Locate the cell with the specified text and output its [x, y] center coordinate. 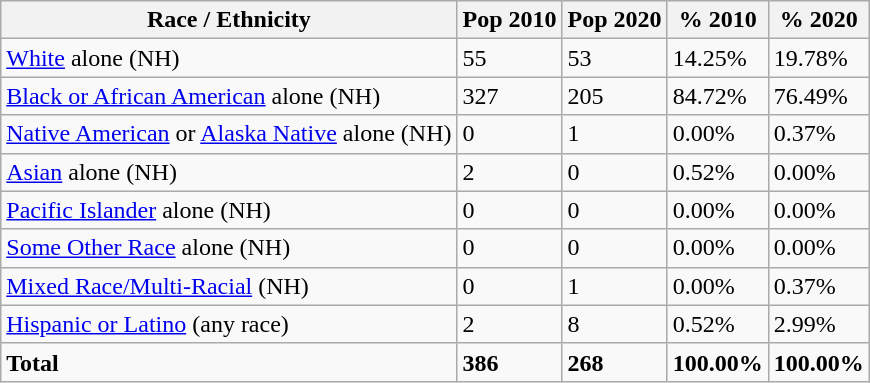
White alone (NH) [229, 58]
Pop 2020 [614, 20]
327 [510, 96]
Native American or Alaska Native alone (NH) [229, 134]
205 [614, 96]
84.72% [718, 96]
55 [510, 58]
Pop 2010 [510, 20]
Black or African American alone (NH) [229, 96]
Race / Ethnicity [229, 20]
Hispanic or Latino (any race) [229, 324]
8 [614, 324]
% 2020 [818, 20]
268 [614, 362]
Asian alone (NH) [229, 172]
Mixed Race/Multi-Racial (NH) [229, 286]
14.25% [718, 58]
Some Other Race alone (NH) [229, 248]
53 [614, 58]
19.78% [818, 58]
2.99% [818, 324]
386 [510, 362]
% 2010 [718, 20]
76.49% [818, 96]
Pacific Islander alone (NH) [229, 210]
Total [229, 362]
